For the text-containing cell, return its midpoint in (x, y) coordinate format. 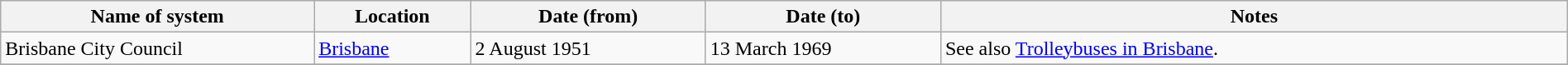
13 March 1969 (823, 48)
Date (to) (823, 17)
Brisbane (392, 48)
Location (392, 17)
See also Trolleybuses in Brisbane. (1254, 48)
Brisbane City Council (157, 48)
Name of system (157, 17)
2 August 1951 (588, 48)
Notes (1254, 17)
Date (from) (588, 17)
